From the cell containing the given text, extract its center point as (X, Y) coordinate. 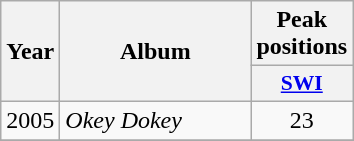
SWI (302, 84)
Peak positions (302, 34)
Album (156, 52)
2005 (30, 120)
Okey Dokey (156, 120)
Year (30, 52)
23 (302, 120)
